Output the [X, Y] coordinate of the center of the cell containing the given text.  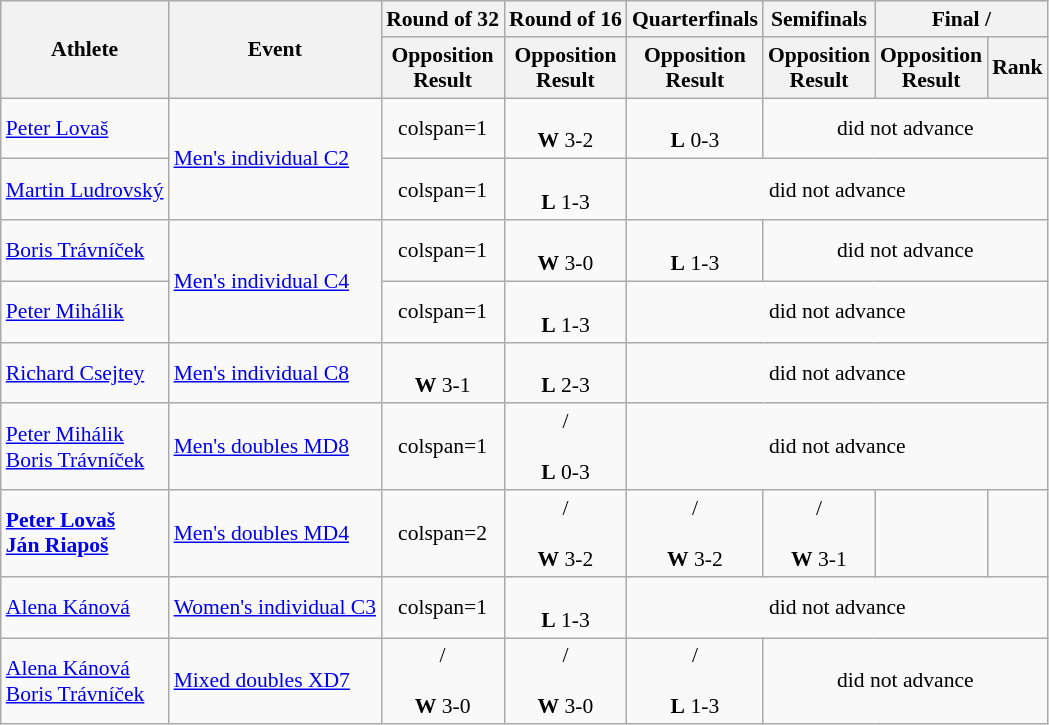
Men's doubles MD8 [276, 448]
Round of 32 [442, 19]
/W 3-1 [819, 534]
Martin Ludrovský [85, 190]
L 0-3 [695, 128]
Athlete [85, 50]
Event [276, 50]
Mixed doubles XD7 [276, 682]
Men's doubles MD4 [276, 534]
Men's individual C8 [276, 372]
Alena Kánová [85, 608]
colspan=2 [442, 534]
Semifinals [819, 19]
Final / [962, 19]
Peter Lovaš [85, 128]
W 3-1 [442, 372]
L 2-3 [566, 372]
Boris Trávníček [85, 250]
Richard Csejtey [85, 372]
/ L 0-3 [566, 448]
W 3-2 [566, 128]
Round of 16 [566, 19]
Peter MihálikBoris Trávníček [85, 448]
Alena KánováBoris Trávníček [85, 682]
Rank [1018, 68]
Men's individual C2 [276, 159]
Peter LovašJán Riapoš [85, 534]
Quarterfinals [695, 19]
Women's individual C3 [276, 608]
/ L 1-3 [695, 682]
W 3-0 [566, 250]
Peter Mihálik [85, 312]
Men's individual C4 [276, 281]
